Return the [X, Y] coordinate for the center point of the cell that contains the specified text.  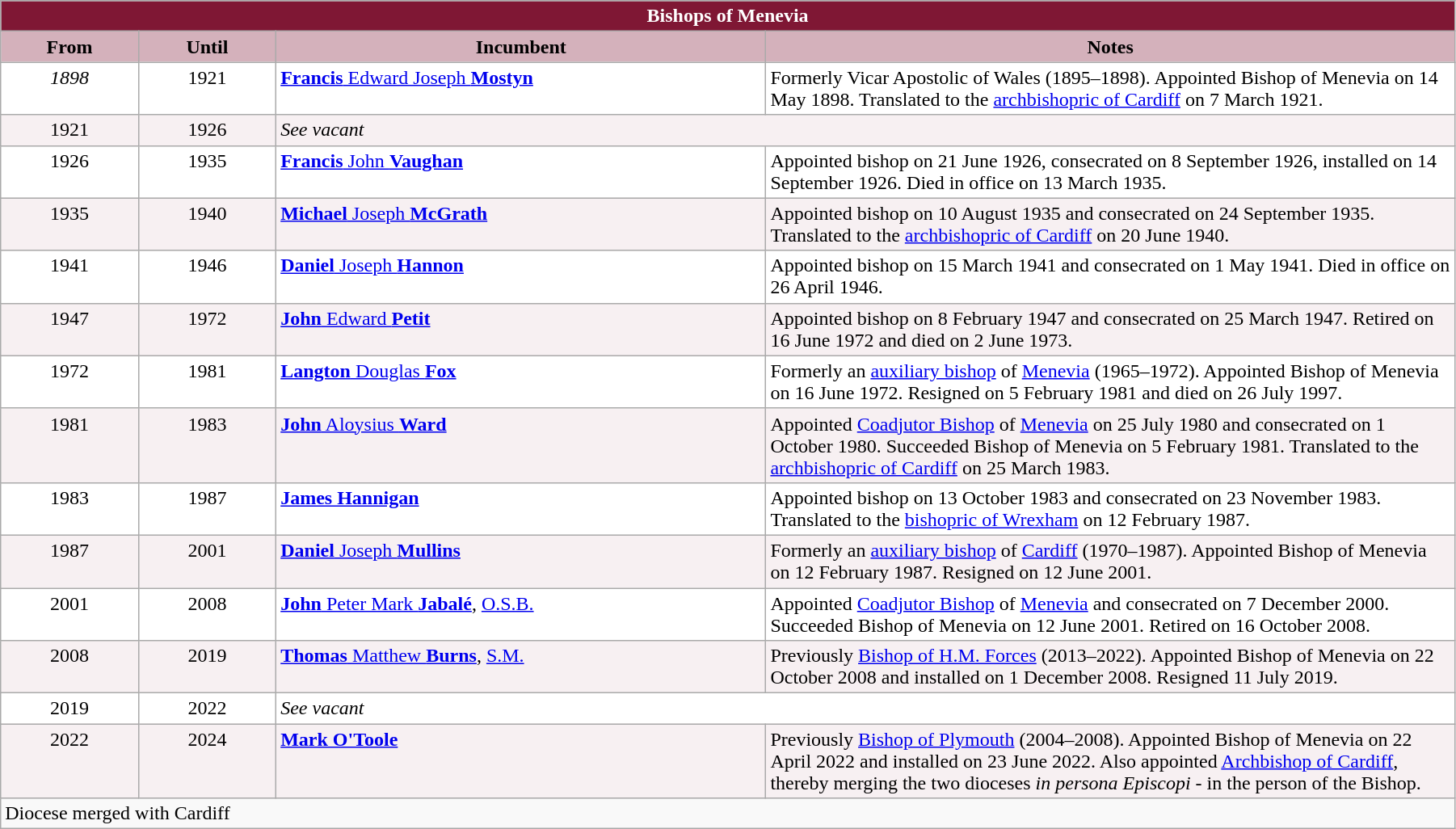
Michael Joseph McGrath [521, 225]
1941 [69, 276]
John Edward Petit [521, 330]
Langton Douglas Fox [521, 381]
James Hannigan [521, 509]
Daniel Joseph Mullins [521, 561]
Thomas Matthew Burns, S.M. [521, 667]
Appointed bishop on 21 June 1926, consecrated on 8 September 1926, installed on 14 September 1926. Died in office on 13 March 1935. [1110, 171]
1940 [207, 225]
2024 [207, 761]
From [69, 47]
1946 [207, 276]
Notes [1110, 47]
Bishops of Menevia [728, 16]
Previously Bishop of H.M. Forces (2013–2022). Appointed Bishop of Menevia on 22 October 2008 and installed on 1 December 2008. Resigned 11 July 2019. [1110, 667]
Until [207, 47]
Appointed Coadjutor Bishop of Menevia and consecrated on 7 December 2000. Succeeded Bishop of Menevia on 12 June 2001. Retired on 16 October 2008. [1110, 614]
Mark O'Toole [521, 761]
Incumbent [521, 47]
Diocese merged with Cardiff [728, 814]
1947 [69, 330]
Appointed bishop on 13 October 1983 and consecrated on 23 November 1983. Translated to the bishopric of Wrexham on 12 February 1987. [1110, 509]
Francis Edward Joseph Mostyn [521, 89]
Formerly an auxiliary bishop of Cardiff (1970–1987). Appointed Bishop of Menevia on 12 February 1987. Resigned on 12 June 2001. [1110, 561]
John Aloysius Ward [521, 445]
Daniel Joseph Hannon [521, 276]
Appointed bishop on 8 February 1947 and consecrated on 25 March 1947. Retired on 16 June 1972 and died on 2 June 1973. [1110, 330]
John Peter Mark Jabalé, O.S.B. [521, 614]
1898 [69, 89]
Appointed bishop on 10 August 1935 and consecrated on 24 September 1935. Translated to the archbishopric of Cardiff on 20 June 1940. [1110, 225]
Francis John Vaughan [521, 171]
Appointed bishop on 15 March 1941 and consecrated on 1 May 1941. Died in office on 26 April 1946. [1110, 276]
